Identify which cell holds the provided text, then report its (X, Y) central coordinate. 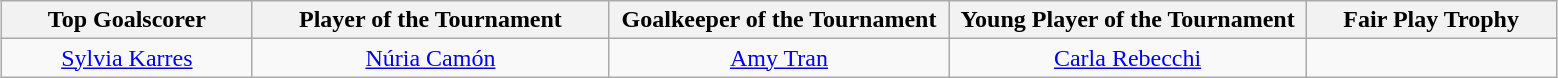
Young Player of the Tournament (1128, 20)
Goalkeeper of the Tournament (778, 20)
Núria Camón (430, 58)
Sylvia Karres (126, 58)
Player of the Tournament (430, 20)
Fair Play Trophy (1432, 20)
Top Goalscorer (126, 20)
Amy Tran (778, 58)
Carla Rebecchi (1128, 58)
